Detect which cell encompasses the target text, then output its [x, y] center coordinate. 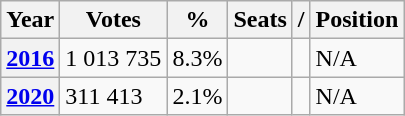
/ [301, 20]
2016 [30, 58]
2020 [30, 96]
Votes [114, 20]
% [198, 20]
8.3% [198, 58]
Year [30, 20]
Seats [260, 20]
311 413 [114, 96]
Position [357, 20]
1 013 735 [114, 58]
2.1% [198, 96]
